From the cell containing the given text, extract its center point as [x, y] coordinate. 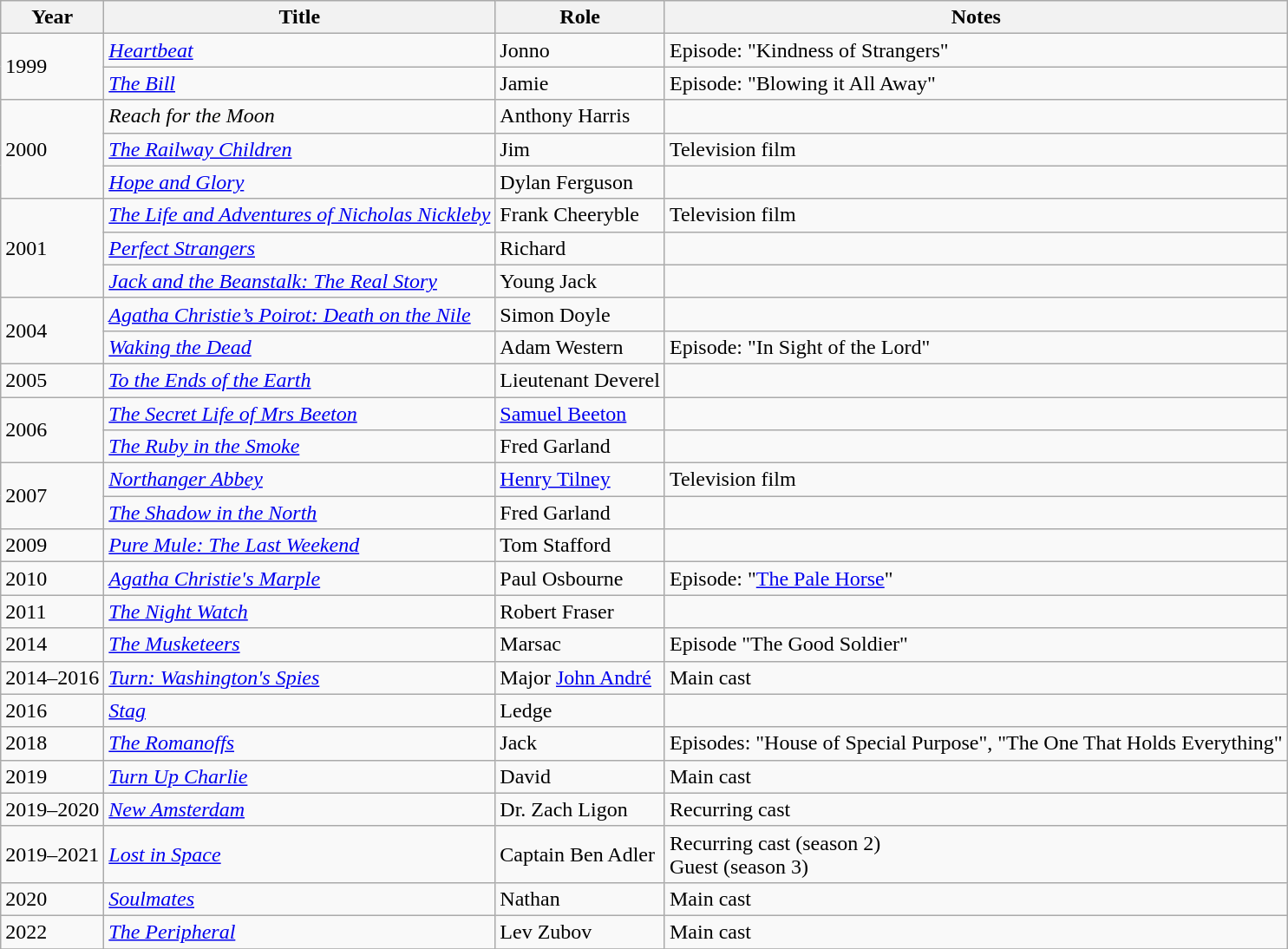
2018 [52, 743]
Lieutenant Deverel [580, 380]
Samuel Beeton [580, 414]
Adam Western [580, 347]
New Amsterdam [300, 809]
2022 [52, 932]
2014–2016 [52, 677]
Recurring cast (season 2)Guest (season 3) [976, 854]
Major John André [580, 677]
1999 [52, 67]
Marsac [580, 645]
Notes [976, 17]
The Secret Life of Mrs Beeton [300, 414]
Dr. Zach Ligon [580, 809]
Stag [300, 710]
Episode: "Blowing it All Away" [976, 83]
Lev Zubov [580, 932]
Recurring cast [976, 809]
The Ruby in the Smoke [300, 447]
Richard [580, 248]
2001 [52, 248]
To the Ends of the Earth [300, 380]
Jim [580, 149]
Year [52, 17]
2007 [52, 496]
Henry Tilney [580, 480]
Anthony Harris [580, 116]
2019–2021 [52, 854]
2000 [52, 149]
Episode: "In Sight of the Lord" [976, 347]
Young Jack [580, 281]
Ledge [580, 710]
2005 [52, 380]
Heartbeat [300, 50]
2011 [52, 612]
Pure Mule: The Last Weekend [300, 546]
Dylan Ferguson [580, 182]
The Railway Children [300, 149]
The Musketeers [300, 645]
Jack and the Beanstalk: The Real Story [300, 281]
The Peripheral [300, 932]
Tom Stafford [580, 546]
The Life and Adventures of Nicholas Nickleby [300, 215]
Robert Fraser [580, 612]
The Romanoffs [300, 743]
2010 [52, 579]
Frank Cheeryble [580, 215]
Soulmates [300, 899]
Agatha Christie's Marple [300, 579]
Turn: Washington's Spies [300, 677]
Agatha Christie’s Poirot: Death on the Nile [300, 314]
Nathan [580, 899]
Waking the Dead [300, 347]
The Bill [300, 83]
David [580, 776]
2019–2020 [52, 809]
Simon Doyle [580, 314]
Role [580, 17]
Turn Up Charlie [300, 776]
2006 [52, 430]
Title [300, 17]
Captain Ben Adler [580, 854]
Episodes: "House of Special Purpose", "The One That Holds Everything" [976, 743]
2016 [52, 710]
Jamie [580, 83]
Paul Osbourne [580, 579]
Jack [580, 743]
2019 [52, 776]
The Shadow in the North [300, 513]
Reach for the Moon [300, 116]
2009 [52, 546]
Episode: "Kindness of Strangers" [976, 50]
Episode "The Good Soldier" [976, 645]
Lost in Space [300, 854]
Episode: "The Pale Horse" [976, 579]
The Night Watch [300, 612]
2020 [52, 899]
Hope and Glory [300, 182]
2004 [52, 331]
Northanger Abbey [300, 480]
2014 [52, 645]
Jonno [580, 50]
Perfect Strangers [300, 248]
